Scan for the cell matching the given text and deliver its [x, y] coordinate at center. 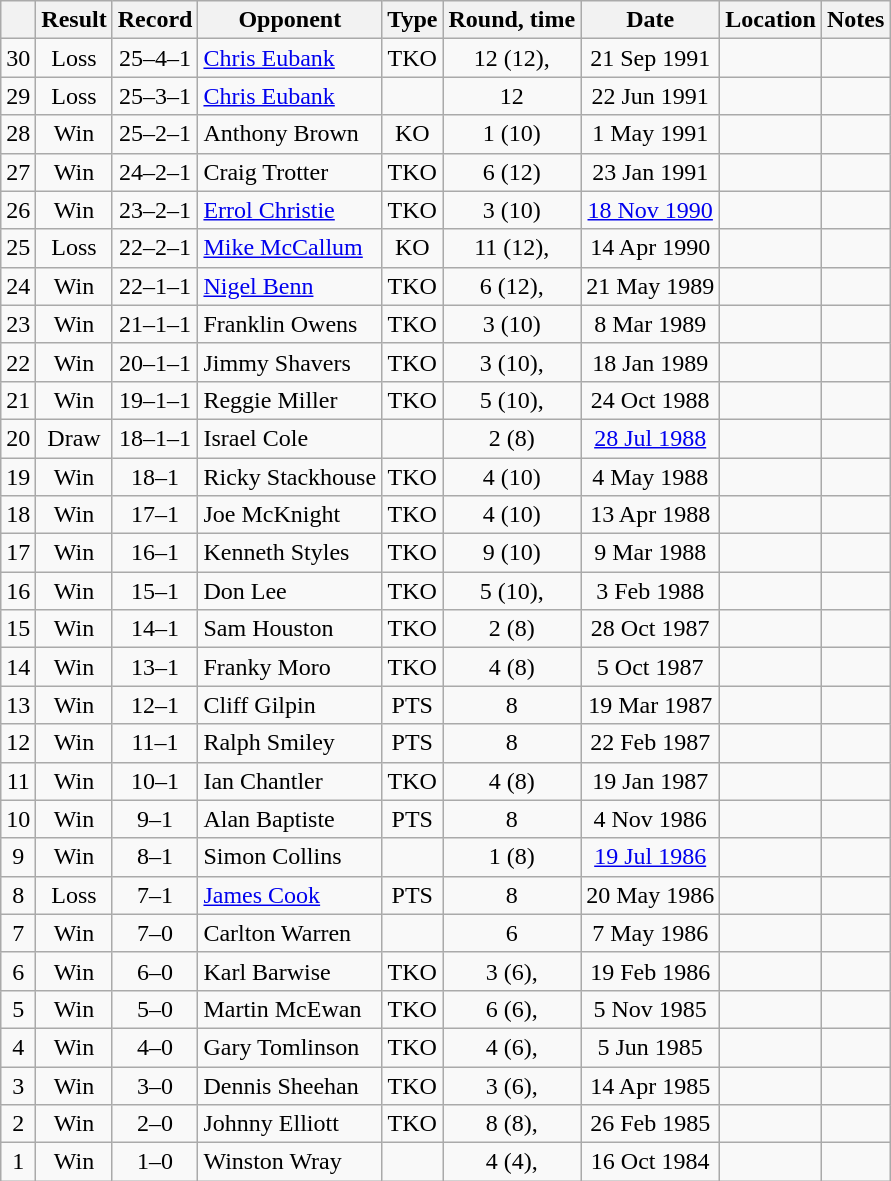
17–1 [155, 515]
Joe McKnight [290, 515]
18–1 [155, 477]
3 [18, 1085]
20–1–1 [155, 362]
26 [18, 210]
Israel Cole [290, 438]
23–2–1 [155, 210]
Ralph Smiley [290, 743]
Winston Wray [290, 1162]
8 (8), [512, 1124]
20 [18, 438]
Draw [74, 438]
Jimmy Shavers [290, 362]
18 Jan 1989 [650, 362]
1 (10) [512, 134]
21 [18, 400]
24–2–1 [155, 172]
18 Nov 1990 [650, 210]
8–1 [155, 857]
1–0 [155, 1162]
James Cook [290, 895]
19 [18, 477]
Ian Chantler [290, 781]
21 Sep 1991 [650, 58]
Result [74, 20]
6 (12), [512, 286]
14 [18, 667]
Round, time [512, 20]
12 (12), [512, 58]
Martin McEwan [290, 1009]
16 [18, 591]
4 [18, 1047]
Opponent [290, 20]
11 (12), [512, 248]
19 Feb 1986 [650, 971]
21 May 1989 [650, 286]
1 May 1991 [650, 134]
30 [18, 58]
12–1 [155, 705]
9 [18, 857]
Sam Houston [290, 629]
7–1 [155, 895]
5–0 [155, 1009]
7–0 [155, 933]
3–0 [155, 1085]
24 [18, 286]
14 Apr 1985 [650, 1085]
4 May 1988 [650, 477]
19 Jul 1986 [650, 857]
22–2–1 [155, 248]
2 [18, 1124]
14 Apr 1990 [650, 248]
Reggie Miller [290, 400]
23 [18, 324]
25–2–1 [155, 134]
Johnny Elliott [290, 1124]
Type [412, 20]
5 Jun 1985 [650, 1047]
18–1–1 [155, 438]
13 [18, 705]
25–3–1 [155, 96]
Simon Collins [290, 857]
15–1 [155, 591]
Location [771, 20]
4 Nov 1986 [650, 819]
Notes [855, 20]
19 Mar 1987 [650, 705]
28 Oct 1987 [650, 629]
19 Jan 1987 [650, 781]
27 [18, 172]
16 Oct 1984 [650, 1162]
3 (10), [512, 362]
25–4–1 [155, 58]
Nigel Benn [290, 286]
17 [18, 553]
Franklin Owens [290, 324]
2–0 [155, 1124]
10 [18, 819]
Alan Baptiste [290, 819]
Date [650, 20]
23 Jan 1991 [650, 172]
29 [18, 96]
Karl Barwise [290, 971]
10–1 [155, 781]
3 Feb 1988 [650, 591]
25 [18, 248]
22 Jun 1991 [650, 96]
Carlton Warren [290, 933]
19–1–1 [155, 400]
Kenneth Styles [290, 553]
13–1 [155, 667]
22 [18, 362]
Ricky Stackhouse [290, 477]
26 Feb 1985 [650, 1124]
13 Apr 1988 [650, 515]
22–1–1 [155, 286]
9 Mar 1988 [650, 553]
9–1 [155, 819]
16–1 [155, 553]
5 Nov 1985 [650, 1009]
9 (10) [512, 553]
Franky Moro [290, 667]
28 [18, 134]
14–1 [155, 629]
21–1–1 [155, 324]
6 (6), [512, 1009]
11–1 [155, 743]
28 Jul 1988 [650, 438]
Record [155, 20]
6 (12) [512, 172]
24 Oct 1988 [650, 400]
5 [18, 1009]
Anthony Brown [290, 134]
20 May 1986 [650, 895]
1 (8) [512, 857]
6–0 [155, 971]
5 Oct 1987 [650, 667]
Craig Trotter [290, 172]
Cliff Gilpin [290, 705]
7 [18, 933]
Gary Tomlinson [290, 1047]
4–0 [155, 1047]
Errol Christie [290, 210]
7 May 1986 [650, 933]
Dennis Sheehan [290, 1085]
4 (4), [512, 1162]
8 Mar 1989 [650, 324]
1 [18, 1162]
18 [18, 515]
15 [18, 629]
Mike McCallum [290, 248]
11 [18, 781]
Don Lee [290, 591]
4 (6), [512, 1047]
22 Feb 1987 [650, 743]
